Determine the [X, Y] coordinate at the center of the cell enclosing the given text.  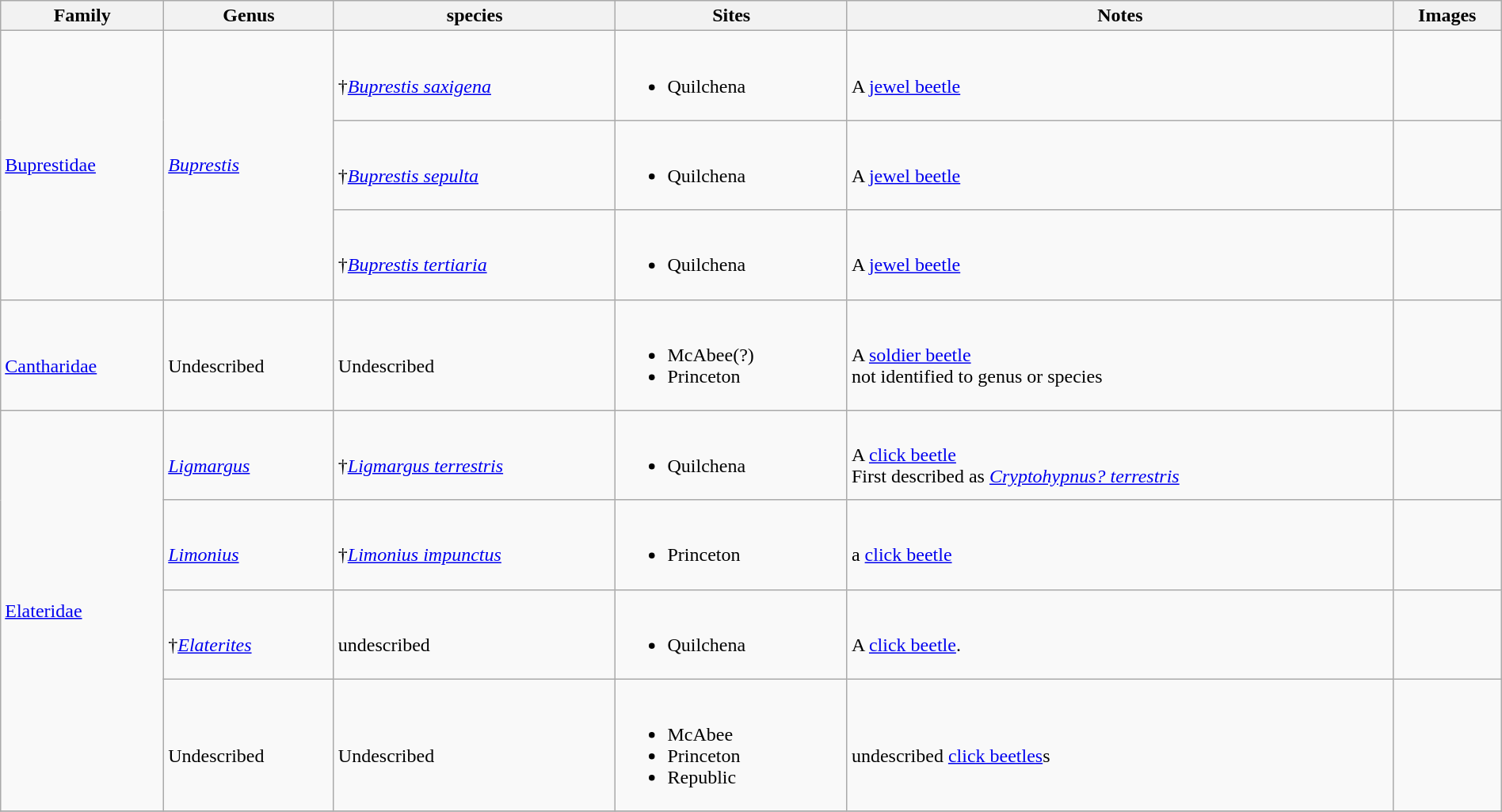
Cantharidae [82, 355]
Family [82, 16]
undescribed click beetless [1120, 745]
McAbee(?)Princeton [731, 355]
Sites [731, 16]
†Ligmargus terrestris [475, 455]
Princeton [731, 545]
Genus [249, 16]
Notes [1120, 16]
Buprestidae [82, 165]
Ligmargus [249, 455]
McAbeePrincetonRepublic [731, 745]
A click beetle First described as Cryptohypnus? terrestris [1120, 455]
species [475, 16]
Limonius [249, 545]
a click beetle [1120, 545]
†Buprestis tertiaria [475, 255]
Elateridae [82, 611]
†Buprestis sepulta [475, 165]
†Buprestis saxigena [475, 76]
Images [1447, 16]
Buprestis [249, 165]
undescribed [475, 634]
†Elaterites [249, 634]
A soldier beetle not identified to genus or species [1120, 355]
†Limonius impunctus [475, 545]
A click beetle. [1120, 634]
